Return the [x, y] coordinate for the center point of the cell that contains the specified text.  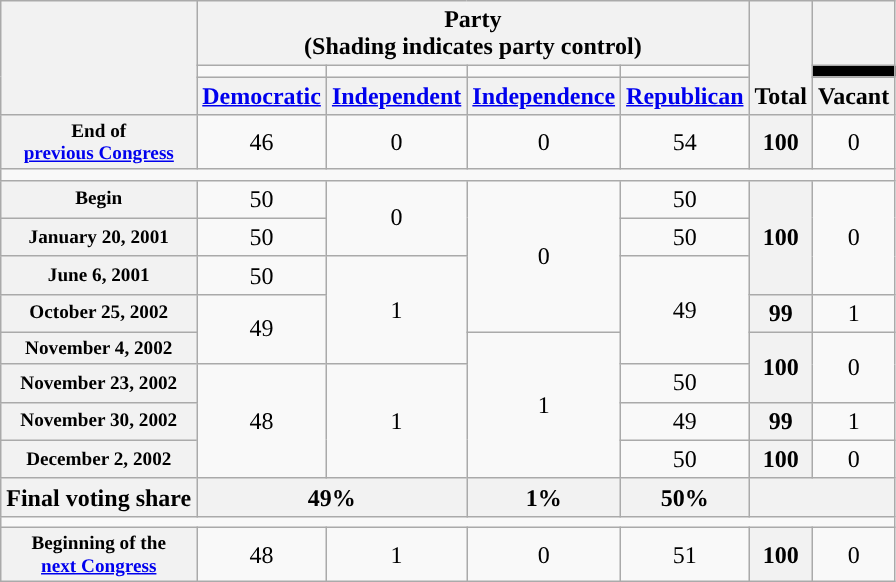
Party (Shading indicates party control) [473, 34]
November 23, 2002 [99, 383]
54 [685, 142]
October 25, 2002 [99, 313]
50% [685, 497]
December 2, 2002 [99, 459]
Independence [544, 96]
1% [544, 497]
46 [262, 142]
Republican [685, 96]
End ofprevious Congress [99, 142]
49% [332, 497]
51 [685, 554]
June 6, 2001 [99, 275]
Begin [99, 199]
November 4, 2002 [99, 348]
Beginning of thenext Congress [99, 554]
Vacant [854, 96]
Final voting share [99, 497]
Total [781, 58]
Democratic [262, 96]
Independent [396, 96]
November 30, 2002 [99, 421]
January 20, 2001 [99, 237]
